Determine the [x, y] coordinate at the center of the cell enclosing the given text.  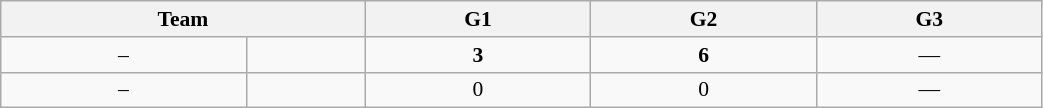
6 [704, 55]
G1 [478, 19]
G3 [929, 19]
Team [183, 19]
3 [478, 55]
G2 [704, 19]
